Pinpoint the cell where the given text exists, returning its (x, y) midpoint coordinate. 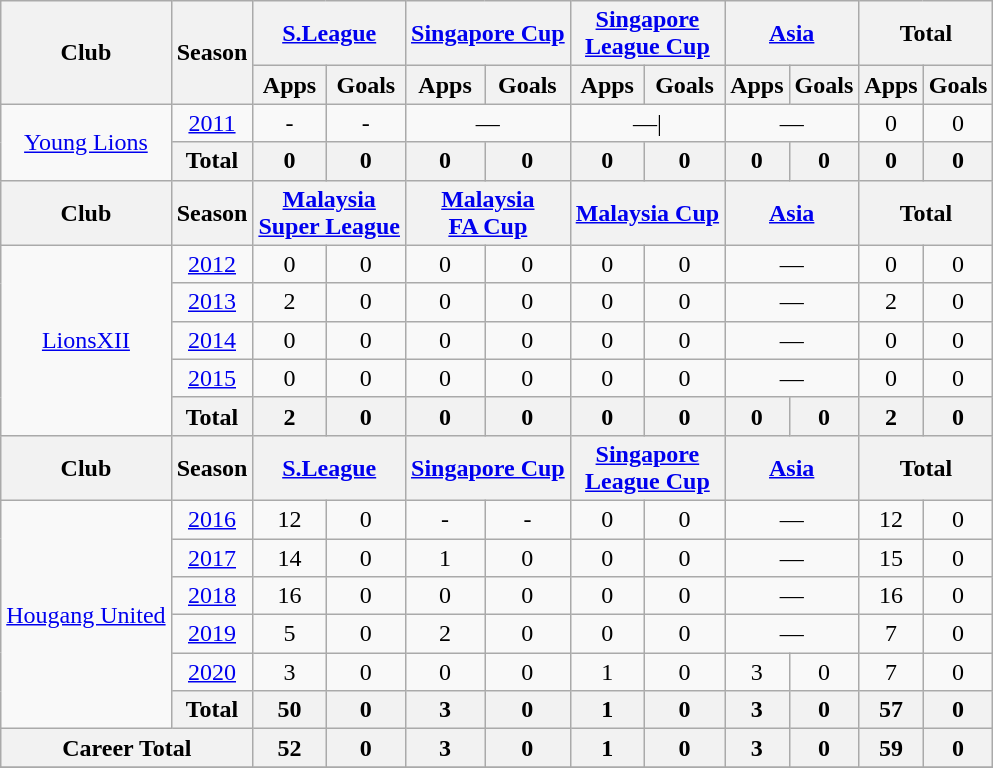
MalaysiaSuper League (330, 212)
2011 (212, 123)
2014 (212, 340)
2012 (212, 264)
15 (891, 557)
2017 (212, 557)
2018 (212, 596)
—| (647, 123)
Young Lions (86, 142)
59 (891, 748)
2019 (212, 634)
2020 (212, 672)
MalaysiaFA Cup (488, 212)
52 (290, 748)
Career Total (127, 748)
2015 (212, 378)
Hougang United (86, 614)
Malaysia Cup (647, 212)
2016 (212, 519)
50 (290, 710)
LionsXII (86, 340)
57 (891, 710)
5 (290, 634)
14 (290, 557)
2013 (212, 302)
